Find where the given text appears and provide that cell's center as (x, y) coordinate. 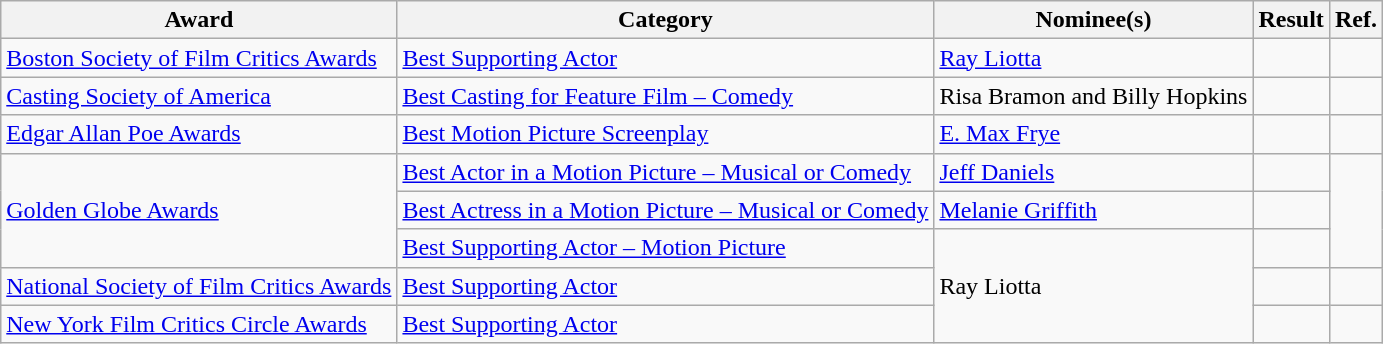
Casting Society of America (199, 96)
Best Motion Picture Screenplay (666, 134)
Best Actress in a Motion Picture – Musical or Comedy (666, 210)
Edgar Allan Poe Awards (199, 134)
Best Actor in a Motion Picture – Musical or Comedy (666, 172)
E. Max Frye (1094, 134)
New York Film Critics Circle Awards (199, 324)
Result (1291, 20)
National Society of Film Critics Awards (199, 286)
Nominee(s) (1094, 20)
Category (666, 20)
Golden Globe Awards (199, 210)
Ref. (1356, 20)
Jeff Daniels (1094, 172)
Best Supporting Actor – Motion Picture (666, 248)
Award (199, 20)
Best Casting for Feature Film – Comedy (666, 96)
Melanie Griffith (1094, 210)
Risa Bramon and Billy Hopkins (1094, 96)
Boston Society of Film Critics Awards (199, 58)
